From the cell containing the given text, extract its center point as (X, Y) coordinate. 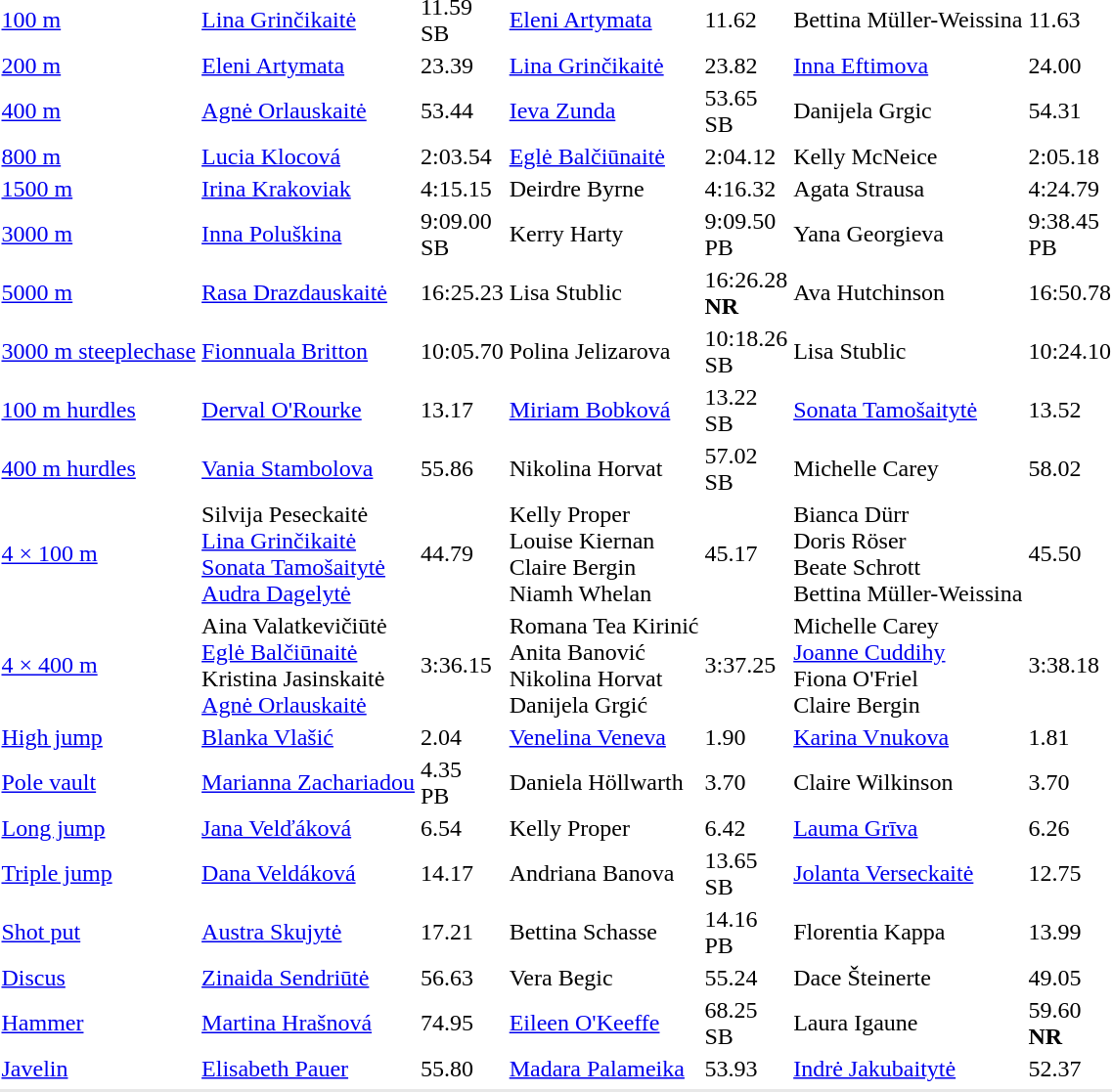
10:05.70 (463, 352)
3:37.25 (746, 665)
Jana Velďáková (309, 828)
55.80 (463, 1069)
13.17 (463, 411)
Long jump (99, 828)
4 × 100 m (99, 553)
400 m hurdles (99, 469)
Claire Wilkinson (908, 782)
1500 m (99, 189)
Bettina Schasse (604, 933)
3.70 (746, 782)
53.93 (746, 1069)
53.65SB (746, 111)
2:04.12 (746, 156)
Agnė Orlauskaitė (309, 111)
4:16.32 (746, 189)
Fionnuala Britton (309, 352)
Irina Krakoviak (309, 189)
Lauma Grīva (908, 828)
Kelly ProperLouise KiernanClaire BerginNiamh Whelan (604, 553)
Kelly McNeice (908, 156)
53.44 (463, 111)
16:26.28NR (746, 293)
55.86 (463, 469)
23.82 (746, 66)
100 m hurdles (99, 411)
Elisabeth Pauer (309, 1069)
2:03.54 (463, 156)
Laura Igaune (908, 1023)
3:36.15 (463, 665)
4:15.15 (463, 189)
14.17 (463, 874)
Danijela Grgic (908, 111)
Lina Grinčikaitė (604, 66)
3000 m steeplechase (99, 352)
Sonata Tamošaitytė (908, 411)
13.65SB (746, 874)
Lucia Klocová (309, 156)
Michelle CareyJoanne CuddihyFiona O'FrielClaire Bergin (908, 665)
17.21 (463, 933)
44.79 (463, 553)
56.63 (463, 978)
Agata Strausa (908, 189)
23.39 (463, 66)
74.95 (463, 1023)
Eleni Artymata (309, 66)
Aina ValatkevičiūtėEglė BalčiūnaitėKristina JasinskaitėAgnė Orlauskaitė (309, 665)
2.04 (463, 737)
400 m (99, 111)
Deirdre Byrne (604, 189)
4.35PB (463, 782)
Indrė Jakubaitytė (908, 1069)
Jolanta Verseckaitė (908, 874)
6.42 (746, 828)
13.22SB (746, 411)
Inna Eftimova (908, 66)
Eileen O'Keeffe (604, 1023)
Eglė Balčiūnaitė (604, 156)
Ava Hutchinson (908, 293)
Shot put (99, 933)
Javelin (99, 1069)
Madara Palameika (604, 1069)
Andriana Banova (604, 874)
Polina Jelizarova (604, 352)
Zinaida Sendriūtė (309, 978)
Marianna Zachariadou (309, 782)
Vera Begic (604, 978)
3000 m (99, 235)
Vania Stambolova (309, 469)
Yana Georgieva (908, 235)
57.02SB (746, 469)
Triple jump (99, 874)
14.16PB (746, 933)
Michelle Carey (908, 469)
4 × 400 m (99, 665)
Kerry Harty (604, 235)
9:09.00SB (463, 235)
Bianca DürrDoris RöserBeate SchrottBettina Müller-Weissina (908, 553)
6.54 (463, 828)
1.90 (746, 737)
Discus (99, 978)
Ieva Zunda (604, 111)
Daniela Höllwarth (604, 782)
Florentia Kappa (908, 933)
9:09.50PB (746, 235)
Martina Hrašnová (309, 1023)
High jump (99, 737)
Silvija PeseckaitėLina GrinčikaitėSonata TamošaitytėAudra Dagelytė (309, 553)
Hammer (99, 1023)
200 m (99, 66)
Blanka Vlašić (309, 737)
Romana Tea KirinićAnita BanovićNikolina HorvatDanijela Grgić (604, 665)
Pole vault (99, 782)
68.25SB (746, 1023)
5000 m (99, 293)
800 m (99, 156)
Kelly Proper (604, 828)
Venelina Veneva (604, 737)
Nikolina Horvat (604, 469)
Inna Poluškina (309, 235)
45.17 (746, 553)
Austra Skujytė (309, 933)
Karina Vnukova (908, 737)
Dana Veldáková (309, 874)
Rasa Drazdauskaitė (309, 293)
Derval O'Rourke (309, 411)
16:25.23 (463, 293)
55.24 (746, 978)
10:18.26SB (746, 352)
Miriam Bobková (604, 411)
Dace Šteinerte (908, 978)
